Determine the (X, Y) coordinate at the center of the cell enclosing the given text.  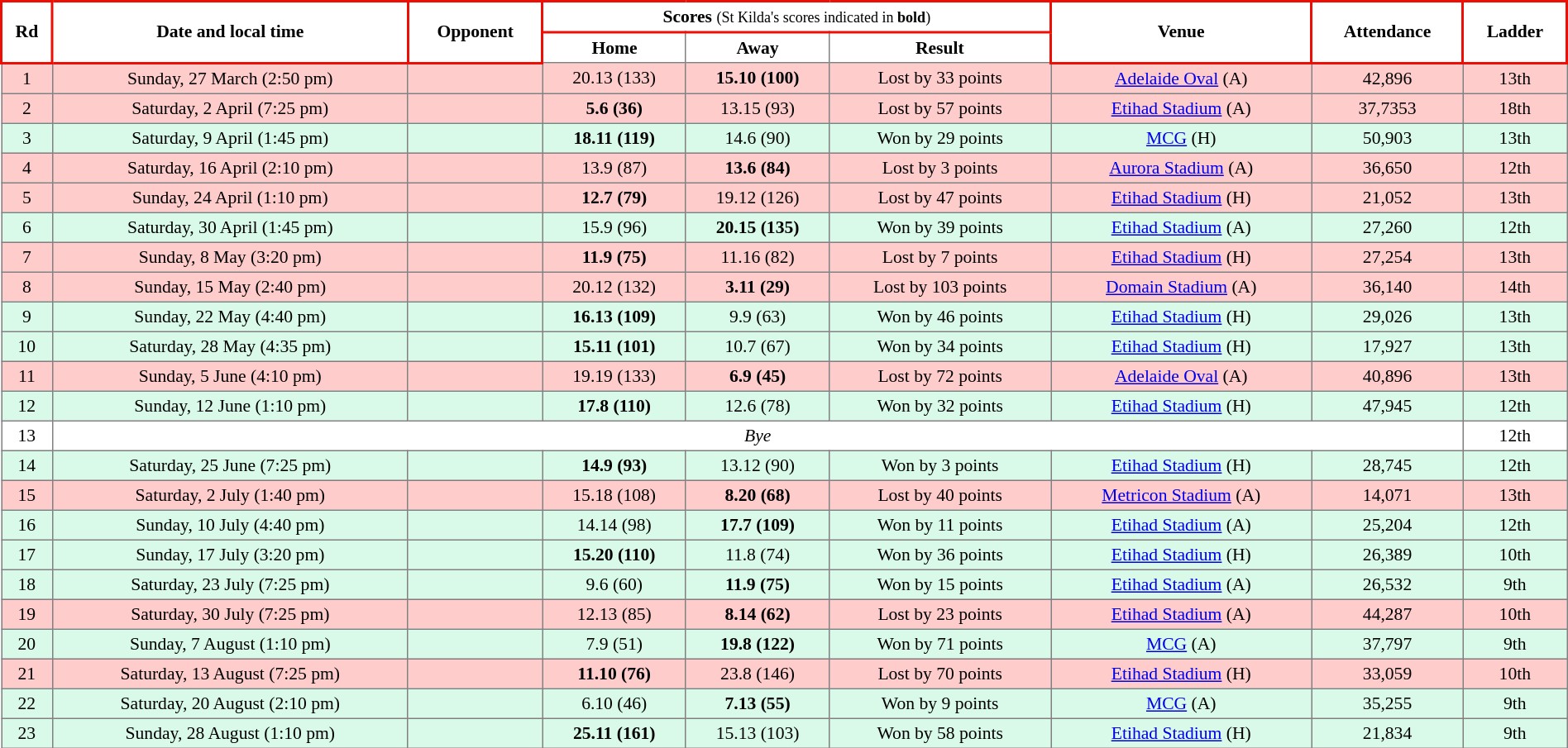
Sunday, 24 April (1:10 pm) (230, 197)
14.9 (93) (614, 465)
9 (27, 316)
14 (27, 465)
Saturday, 20 August (2:10 pm) (230, 703)
26,389 (1388, 554)
40,896 (1388, 375)
Bye (758, 435)
50,903 (1388, 137)
Saturday, 16 April (2:10 pm) (230, 167)
20.12 (132) (614, 286)
26,532 (1388, 584)
11.8 (74) (758, 554)
7.9 (51) (614, 643)
Saturday, 25 June (7:25 pm) (230, 465)
15.20 (110) (614, 554)
14th (1515, 286)
15.10 (100) (758, 78)
19.8 (122) (758, 643)
47,945 (1388, 405)
Sunday, 7 August (1:10 pm) (230, 643)
12.6 (78) (758, 405)
15.13 (103) (758, 732)
Result (940, 48)
20 (27, 643)
Date and local time (230, 32)
Lost by 40 points (940, 494)
Saturday, 28 May (4:35 pm) (230, 345)
5 (27, 197)
16 (27, 524)
14.14 (98) (614, 524)
Won by 46 points (940, 316)
8.14 (62) (758, 613)
Ladder (1515, 32)
MCG (H) (1181, 137)
Lost by 7 points (940, 256)
5.6 (36) (614, 107)
6.10 (46) (614, 703)
10.7 (67) (758, 345)
Sunday, 8 May (3:20 pm) (230, 256)
23.8 (146) (758, 673)
13.6 (84) (758, 167)
Saturday, 30 July (7:25 pm) (230, 613)
20.13 (133) (614, 78)
22 (27, 703)
Sunday, 12 June (1:10 pm) (230, 405)
Rd (27, 32)
8.20 (68) (758, 494)
Saturday, 13 August (7:25 pm) (230, 673)
Won by 58 points (940, 732)
21,052 (1388, 197)
12.7 (79) (614, 197)
Opponent (475, 32)
18 (27, 584)
11 (27, 375)
Sunday, 10 July (4:40 pm) (230, 524)
Lost by 23 points (940, 613)
18.11 (119) (614, 137)
Lost by 47 points (940, 197)
9.9 (63) (758, 316)
19.19 (133) (614, 375)
35,255 (1388, 703)
3 (27, 137)
33,059 (1388, 673)
25,204 (1388, 524)
13.9 (87) (614, 167)
Saturday, 2 July (1:40 pm) (230, 494)
29,026 (1388, 316)
Domain Stadium (A) (1181, 286)
Home (614, 48)
Aurora Stadium (A) (1181, 167)
Sunday, 5 June (4:10 pm) (230, 375)
15 (27, 494)
23 (27, 732)
Saturday, 2 April (7:25 pm) (230, 107)
36,140 (1388, 286)
16.13 (109) (614, 316)
21 (27, 673)
7.13 (55) (758, 703)
17 (27, 554)
Won by 3 points (940, 465)
14,071 (1388, 494)
11.16 (82) (758, 256)
37,797 (1388, 643)
Won by 36 points (940, 554)
Metricon Stadium (A) (1181, 494)
36,650 (1388, 167)
25.11 (161) (614, 732)
19 (27, 613)
15.9 (96) (614, 226)
3.11 (29) (758, 286)
17.8 (110) (614, 405)
17,927 (1388, 345)
Away (758, 48)
17.7 (109) (758, 524)
15.11 (101) (614, 345)
Won by 71 points (940, 643)
Won by 34 points (940, 345)
Lost by 33 points (940, 78)
19.12 (126) (758, 197)
Sunday, 15 May (2:40 pm) (230, 286)
20.15 (135) (758, 226)
Lost by 3 points (940, 167)
12 (27, 405)
Saturday, 30 April (1:45 pm) (230, 226)
Won by 29 points (940, 137)
Lost by 72 points (940, 375)
Attendance (1388, 32)
6.9 (45) (758, 375)
8 (27, 286)
44,287 (1388, 613)
9.6 (60) (614, 584)
10 (27, 345)
11.10 (76) (614, 673)
15.18 (108) (614, 494)
7 (27, 256)
Won by 32 points (940, 405)
18th (1515, 107)
12.13 (85) (614, 613)
6 (27, 226)
Sunday, 28 August (1:10 pm) (230, 732)
Venue (1181, 32)
Won by 15 points (940, 584)
Won by 39 points (940, 226)
13 (27, 435)
Won by 9 points (940, 703)
Sunday, 22 May (4:40 pm) (230, 316)
13.12 (90) (758, 465)
13.15 (93) (758, 107)
27,260 (1388, 226)
Sunday, 27 March (2:50 pm) (230, 78)
Won by 11 points (940, 524)
Sunday, 17 July (3:20 pm) (230, 554)
28,745 (1388, 465)
Lost by 57 points (940, 107)
Lost by 70 points (940, 673)
Saturday, 9 April (1:45 pm) (230, 137)
Lost by 103 points (940, 286)
2 (27, 107)
1 (27, 78)
4 (27, 167)
37,7353 (1388, 107)
21,834 (1388, 732)
14.6 (90) (758, 137)
Scores (St Kilda's scores indicated in bold) (797, 17)
Saturday, 23 July (7:25 pm) (230, 584)
42,896 (1388, 78)
27,254 (1388, 256)
